Scan for the cell matching the given text and deliver its [x, y] coordinate at center. 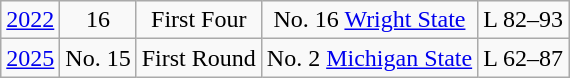
First Round [198, 58]
First Four [198, 20]
2022 [30, 20]
16 [98, 20]
2025 [30, 58]
No. 15 [98, 58]
No. 16 Wright State [369, 20]
L 62–87 [524, 58]
L 82–93 [524, 20]
No. 2 Michigan State [369, 58]
